Provide the [x, y] coordinate of the cell's center where the given text is located.  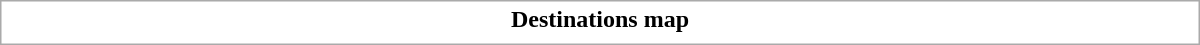
Destinations map [600, 19]
